Pinpoint the cell where the given text exists, returning its (x, y) midpoint coordinate. 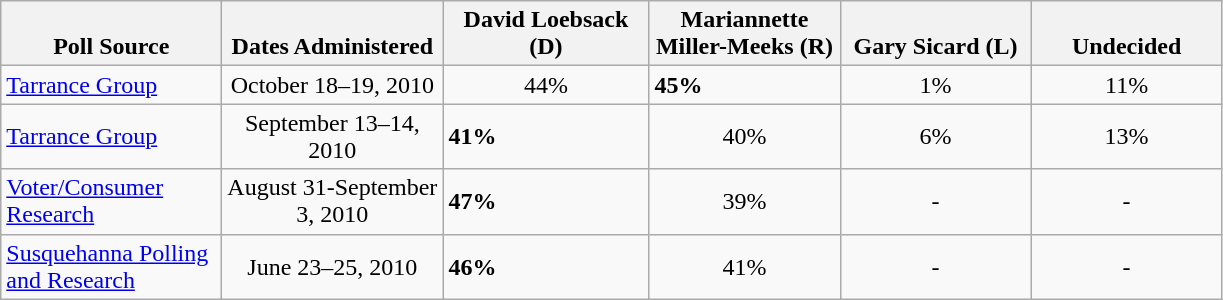
1% (936, 85)
October 18–19, 2010 (332, 85)
11% (1126, 85)
Gary Sicard (L) (936, 34)
40% (744, 136)
David Loebsack (D) (546, 34)
August 31-September 3, 2010 (332, 202)
Dates Administered (332, 34)
44% (546, 85)
6% (936, 136)
46% (546, 266)
47% (546, 202)
Voter/Consumer Research (112, 202)
45% (744, 85)
June 23–25, 2010 (332, 266)
Undecided (1126, 34)
39% (744, 202)
Mariannette Miller-Meeks (R) (744, 34)
13% (1126, 136)
September 13–14, 2010 (332, 136)
Poll Source (112, 34)
Susquehanna Polling and Research (112, 266)
